Detect which cell encompasses the target text, then output its [x, y] center coordinate. 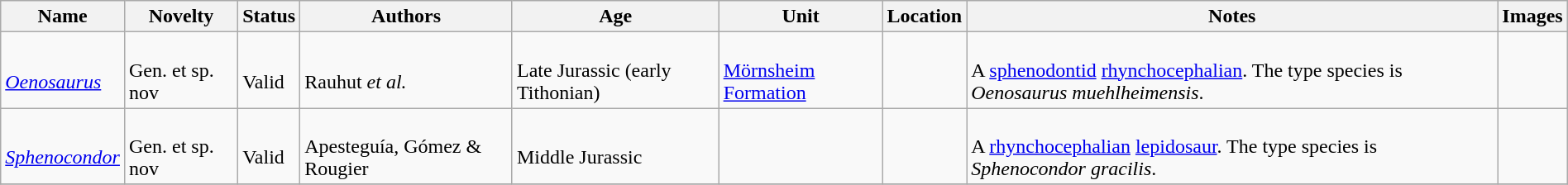
Middle Jurassic [615, 146]
Rauhut et al. [407, 70]
Name [63, 17]
Status [270, 17]
A sphenodontid rhynchocephalian. The type species is Oenosaurus muehlheimensis. [1232, 70]
A rhynchocephalian lepidosaur. The type species is Sphenocondor gracilis. [1232, 146]
Oenosaurus [63, 70]
Age [615, 17]
Notes [1232, 17]
Novelty [180, 17]
Mörnsheim Formation [801, 70]
Authors [407, 17]
Late Jurassic (early Tithonian) [615, 70]
Apesteguía, Gómez & Rougier [407, 146]
Location [925, 17]
Unit [801, 17]
Images [1532, 17]
Sphenocondor [63, 146]
